Return [x, y] of the center of cell containing provided text 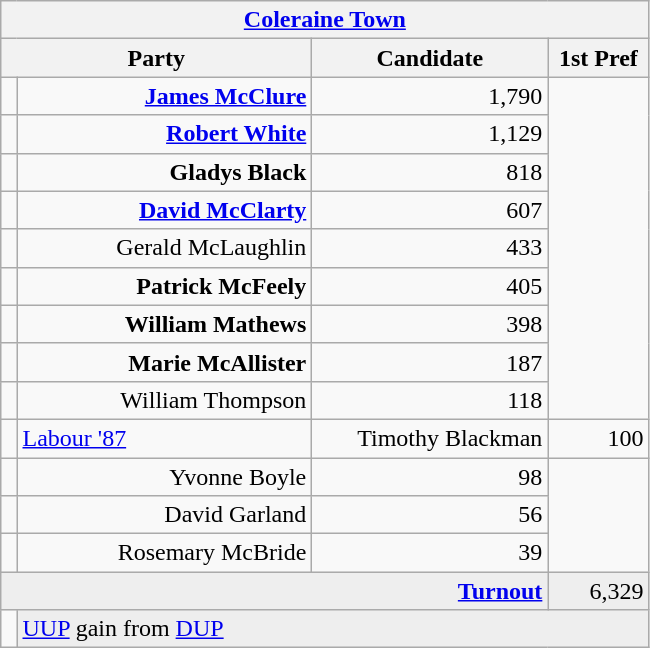
398 [430, 324]
607 [430, 210]
Timothy Blackman [430, 438]
Candidate [430, 58]
Party [156, 58]
118 [430, 400]
David Garland [164, 515]
Patrick McFeely [164, 286]
Turnout [274, 591]
6,329 [598, 591]
405 [430, 286]
187 [430, 362]
Gladys Black [164, 172]
James McClure [164, 96]
Yvonne Boyle [164, 477]
Gerald McLaughlin [164, 248]
1st Pref [598, 58]
Robert White [164, 134]
98 [430, 477]
39 [430, 553]
William Thompson [164, 400]
Labour '87 [164, 438]
Marie McAllister [164, 362]
Coleraine Town [325, 20]
100 [598, 438]
1,129 [430, 134]
818 [430, 172]
William Mathews [164, 324]
433 [430, 248]
Rosemary McBride [164, 553]
1,790 [430, 96]
David McClarty [164, 210]
UUP gain from DUP [333, 629]
56 [430, 515]
